Return the (X, Y) coordinate for the center point of the cell that contains the specified text.  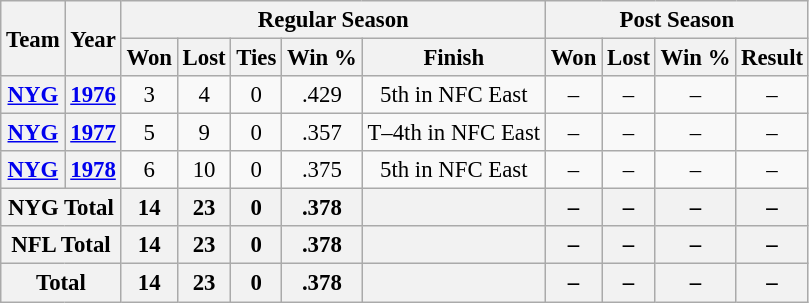
Finish (454, 58)
5 (149, 133)
6 (149, 170)
Team (33, 38)
NYG Total (61, 208)
4 (204, 95)
Ties (256, 58)
Year (93, 38)
T–4th in NFC East (454, 133)
Regular Season (333, 20)
.429 (322, 95)
NFL Total (61, 245)
1976 (93, 95)
1977 (93, 133)
1978 (93, 170)
10 (204, 170)
9 (204, 133)
Total (61, 283)
3 (149, 95)
Result (772, 58)
.357 (322, 133)
.375 (322, 170)
Post Season (676, 20)
